Search for the cell housing the specified text and yield its [X, Y] center coordinate. 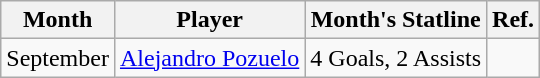
Player [209, 20]
Ref. [514, 20]
September [58, 58]
Alejandro Pozuelo [209, 58]
4 Goals, 2 Assists [396, 58]
Month [58, 20]
Month's Statline [396, 20]
